For the text-containing cell, return its midpoint in (x, y) coordinate format. 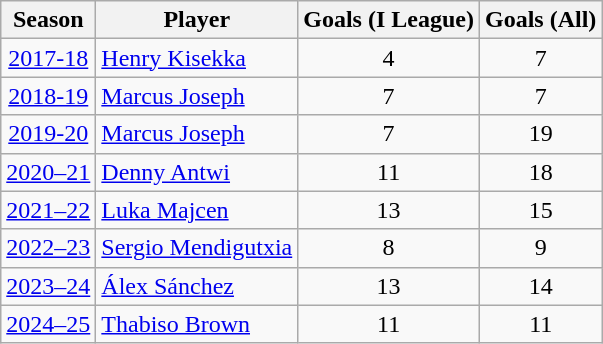
2020–21 (48, 172)
Henry Kisekka (197, 58)
2017-18 (48, 58)
2018-19 (48, 96)
2023–24 (48, 286)
18 (540, 172)
Álex Sánchez (197, 286)
Season (48, 20)
2024–25 (48, 324)
2019-20 (48, 134)
Denny Antwi (197, 172)
14 (540, 286)
4 (389, 58)
Player (197, 20)
2021–22 (48, 210)
8 (389, 248)
Luka Majcen (197, 210)
15 (540, 210)
Sergio Mendigutxia (197, 248)
2022–23 (48, 248)
19 (540, 134)
Thabiso Brown (197, 324)
Goals (All) (540, 20)
9 (540, 248)
Goals (I League) (389, 20)
